Capture the cell that displays the provided text and extract its [x, y] central coordinate. 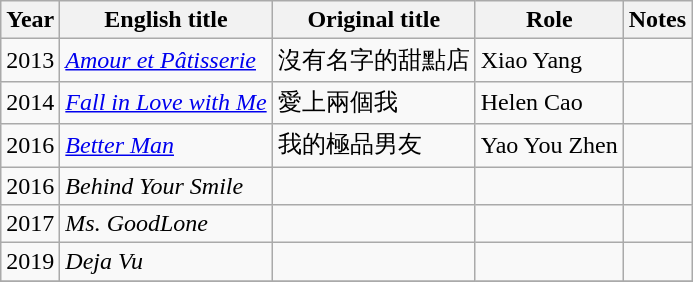
Fall in Love with Me [166, 102]
Role [549, 20]
Xiao Yang [549, 60]
2017 [30, 224]
2013 [30, 60]
2014 [30, 102]
Better Man [166, 146]
Yao You Zhen [549, 146]
Year [30, 20]
Behind Your Smile [166, 185]
愛上兩個我 [374, 102]
Helen Cao [549, 102]
Ms. GoodLone [166, 224]
Notes [657, 20]
Original title [374, 20]
我的極品男友 [374, 146]
沒有名字的甜點店 [374, 60]
English title [166, 20]
Amour et Pâtisserie [166, 60]
2019 [30, 262]
Deja Vu [166, 262]
